Return [X, Y] of the center of cell containing provided text 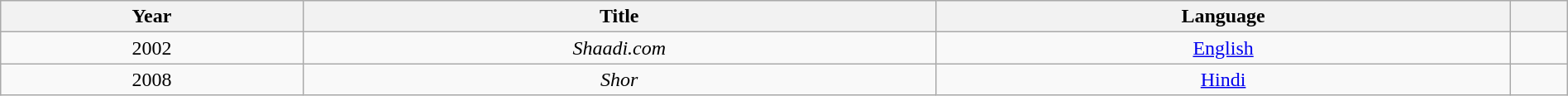
2008 [152, 79]
English [1222, 48]
2002 [152, 48]
Hindi [1222, 79]
Shaadi.com [619, 48]
Language [1222, 17]
Year [152, 17]
Shor [619, 79]
Title [619, 17]
